From the cell containing the given text, extract its center point as [x, y] coordinate. 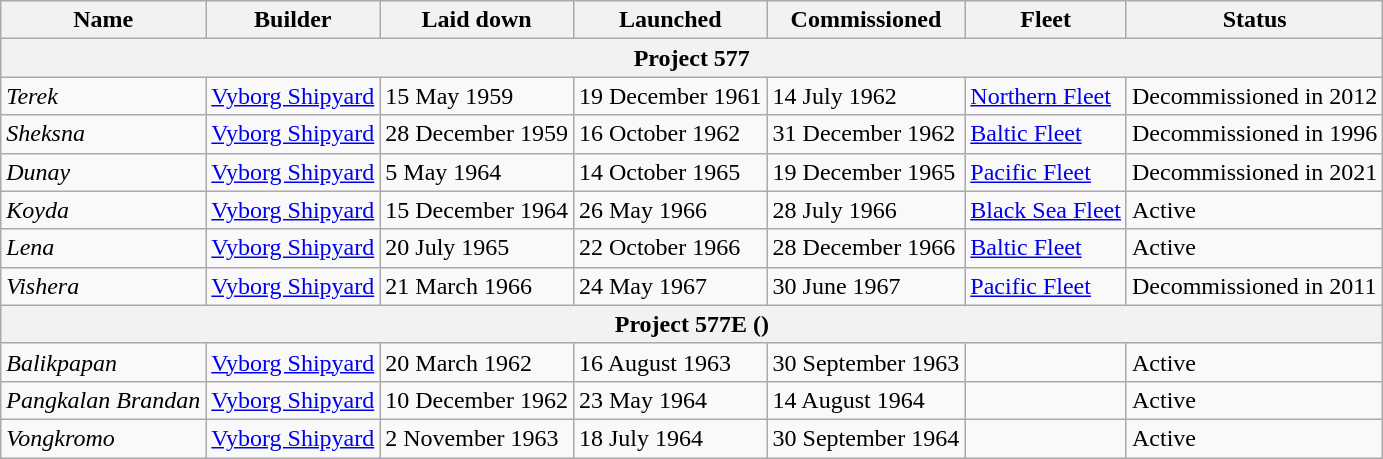
20 July 1965 [477, 248]
Launched [670, 20]
23 May 1964 [670, 400]
Builder [293, 20]
26 May 1966 [670, 210]
Commissioned [866, 20]
2 November 1963 [477, 438]
15 May 1959 [477, 96]
Project 577 [692, 58]
24 May 1967 [670, 286]
28 December 1966 [866, 248]
Decommissioned in 2021 [1254, 172]
Koyda [104, 210]
Status [1254, 20]
19 December 1965 [866, 172]
16 October 1962 [670, 134]
Decommissioned in 2011 [1254, 286]
18 July 1964 [670, 438]
Pangkalan Brandan [104, 400]
Vongkromo [104, 438]
20 March 1962 [477, 362]
Black Sea Fleet [1046, 210]
19 December 1961 [670, 96]
14 August 1964 [866, 400]
Decommissioned in 2012 [1254, 96]
28 July 1966 [866, 210]
16 August 1963 [670, 362]
Vishera [104, 286]
14 July 1962 [866, 96]
10 December 1962 [477, 400]
Northern Fleet [1046, 96]
Name [104, 20]
Project 577E () [692, 324]
Fleet [1046, 20]
31 December 1962 [866, 134]
Lena [104, 248]
15 December 1964 [477, 210]
Laid down [477, 20]
22 October 1966 [670, 248]
28 December 1959 [477, 134]
14 October 1965 [670, 172]
Terek [104, 96]
5 May 1964 [477, 172]
21 March 1966 [477, 286]
Decommissioned in 1996 [1254, 134]
Sheksna [104, 134]
30 June 1967 [866, 286]
Dunay [104, 172]
30 September 1963 [866, 362]
30 September 1964 [866, 438]
Balikpapan [104, 362]
